Find where the given text appears and provide that cell's center as (x, y) coordinate. 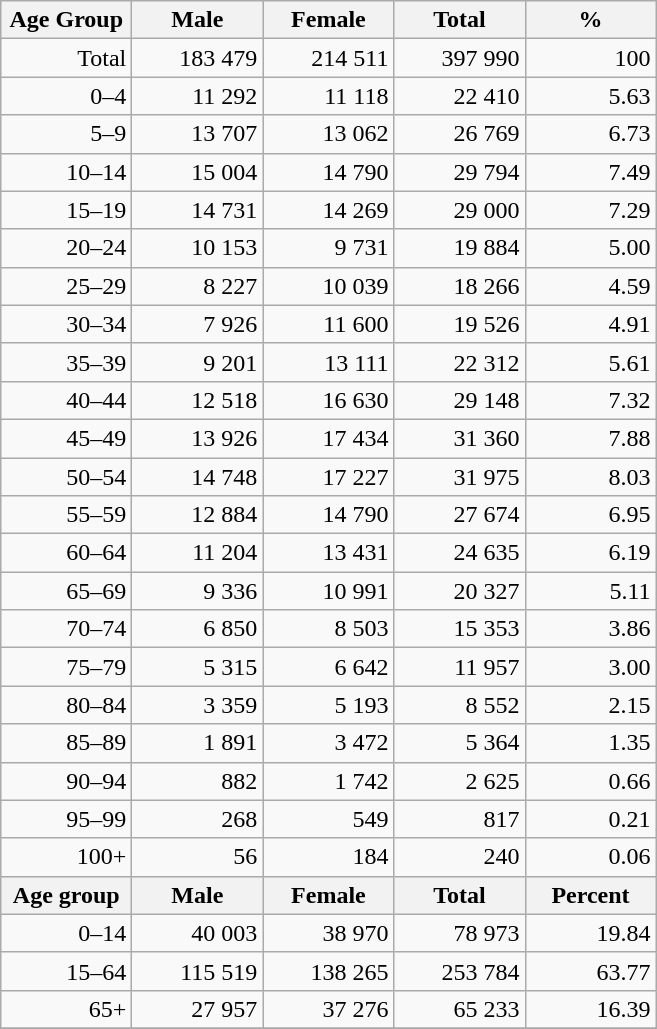
10 991 (328, 591)
16 630 (328, 400)
7 926 (198, 324)
% (590, 20)
40–44 (66, 400)
37 276 (328, 1009)
549 (328, 819)
90–94 (66, 781)
3.00 (590, 667)
13 111 (328, 362)
268 (198, 819)
70–74 (66, 629)
22 410 (460, 96)
14 748 (198, 477)
11 957 (460, 667)
17 434 (328, 438)
397 990 (460, 58)
8 227 (198, 286)
0–4 (66, 96)
8 503 (328, 629)
10 039 (328, 286)
5 193 (328, 705)
7.32 (590, 400)
20–24 (66, 248)
3 472 (328, 743)
45–49 (66, 438)
5–9 (66, 134)
56 (198, 857)
0–14 (66, 933)
55–59 (66, 515)
7.29 (590, 210)
14 731 (198, 210)
882 (198, 781)
0.21 (590, 819)
9 731 (328, 248)
15 353 (460, 629)
8 552 (460, 705)
0.66 (590, 781)
60–64 (66, 553)
38 970 (328, 933)
6.19 (590, 553)
817 (460, 819)
29 000 (460, 210)
12 884 (198, 515)
13 062 (328, 134)
6.73 (590, 134)
11 600 (328, 324)
138 265 (328, 971)
214 511 (328, 58)
4.91 (590, 324)
Age group (66, 895)
50–54 (66, 477)
14 269 (328, 210)
29 794 (460, 172)
Percent (590, 895)
85–89 (66, 743)
5.11 (590, 591)
100 (590, 58)
5 364 (460, 743)
95–99 (66, 819)
29 148 (460, 400)
65+ (66, 1009)
31 360 (460, 438)
15–19 (66, 210)
6 642 (328, 667)
16.39 (590, 1009)
1 742 (328, 781)
25–29 (66, 286)
183 479 (198, 58)
18 266 (460, 286)
11 292 (198, 96)
5.61 (590, 362)
6 850 (198, 629)
35–39 (66, 362)
15 004 (198, 172)
8.03 (590, 477)
6.95 (590, 515)
27 674 (460, 515)
0.06 (590, 857)
7.88 (590, 438)
17 227 (328, 477)
5.00 (590, 248)
11 204 (198, 553)
13 431 (328, 553)
5 315 (198, 667)
1.35 (590, 743)
11 118 (328, 96)
2.15 (590, 705)
20 327 (460, 591)
78 973 (460, 933)
80–84 (66, 705)
5.63 (590, 96)
100+ (66, 857)
75–79 (66, 667)
115 519 (198, 971)
12 518 (198, 400)
4.59 (590, 286)
3.86 (590, 629)
30–34 (66, 324)
27 957 (198, 1009)
65 233 (460, 1009)
184 (328, 857)
13 707 (198, 134)
10 153 (198, 248)
31 975 (460, 477)
3 359 (198, 705)
15–64 (66, 971)
10–14 (66, 172)
65–69 (66, 591)
Age Group (66, 20)
63.77 (590, 971)
7.49 (590, 172)
2 625 (460, 781)
1 891 (198, 743)
13 926 (198, 438)
253 784 (460, 971)
19 884 (460, 248)
22 312 (460, 362)
24 635 (460, 553)
26 769 (460, 134)
19.84 (590, 933)
40 003 (198, 933)
19 526 (460, 324)
240 (460, 857)
9 201 (198, 362)
9 336 (198, 591)
